Extract the (x, y) coordinate from the center of the cell holding the provided text.  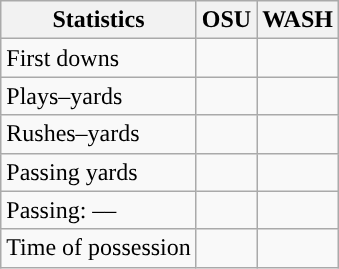
WASH (298, 20)
Passing: –– (99, 210)
First downs (99, 58)
Passing yards (99, 172)
Statistics (99, 20)
Plays–yards (99, 96)
Time of possession (99, 248)
OSU (226, 20)
Rushes–yards (99, 134)
